Locate the cell with the specified text and output its [X, Y] center coordinate. 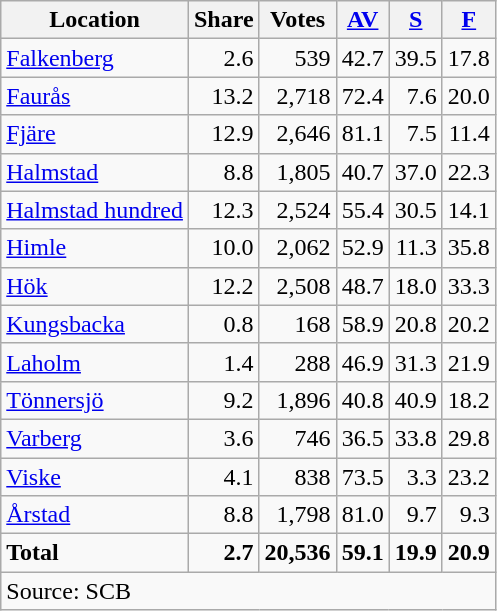
9.2 [224, 400]
7.6 [416, 96]
37.0 [416, 172]
20.0 [468, 96]
42.7 [362, 58]
Total [95, 553]
13.2 [224, 96]
20.8 [416, 324]
19.9 [416, 553]
12.9 [224, 134]
Laholm [95, 362]
11.4 [468, 134]
52.9 [362, 248]
33.8 [416, 438]
46.9 [362, 362]
Faurås [95, 96]
20.2 [468, 324]
838 [298, 477]
Halmstad [95, 172]
Share [224, 20]
2,646 [298, 134]
0.8 [224, 324]
9.3 [468, 515]
39.5 [416, 58]
23.2 [468, 477]
40.8 [362, 400]
2.7 [224, 553]
14.1 [468, 210]
29.8 [468, 438]
31.3 [416, 362]
48.7 [362, 286]
746 [298, 438]
40.7 [362, 172]
2,508 [298, 286]
2,062 [298, 248]
Varberg [95, 438]
59.1 [362, 553]
55.4 [362, 210]
2,718 [298, 96]
21.9 [468, 362]
Kungsbacka [95, 324]
Falkenberg [95, 58]
22.3 [468, 172]
Viske [95, 477]
288 [298, 362]
168 [298, 324]
1,798 [298, 515]
20.9 [468, 553]
F [468, 20]
Tönnersjö [95, 400]
Årstad [95, 515]
Himle [95, 248]
Source: SCB [248, 591]
20,536 [298, 553]
81.1 [362, 134]
4.1 [224, 477]
12.2 [224, 286]
7.5 [416, 134]
36.5 [362, 438]
2.6 [224, 58]
1.4 [224, 362]
17.8 [468, 58]
2,524 [298, 210]
539 [298, 58]
81.0 [362, 515]
10.0 [224, 248]
3.6 [224, 438]
1,805 [298, 172]
Location [95, 20]
AV [362, 20]
1,896 [298, 400]
18.0 [416, 286]
40.9 [416, 400]
Votes [298, 20]
Fjäre [95, 134]
58.9 [362, 324]
9.7 [416, 515]
Hök [95, 286]
72.4 [362, 96]
3.3 [416, 477]
S [416, 20]
Halmstad hundred [95, 210]
35.8 [468, 248]
73.5 [362, 477]
33.3 [468, 286]
12.3 [224, 210]
30.5 [416, 210]
11.3 [416, 248]
18.2 [468, 400]
